Capture the cell that displays the provided text and extract its [X, Y] central coordinate. 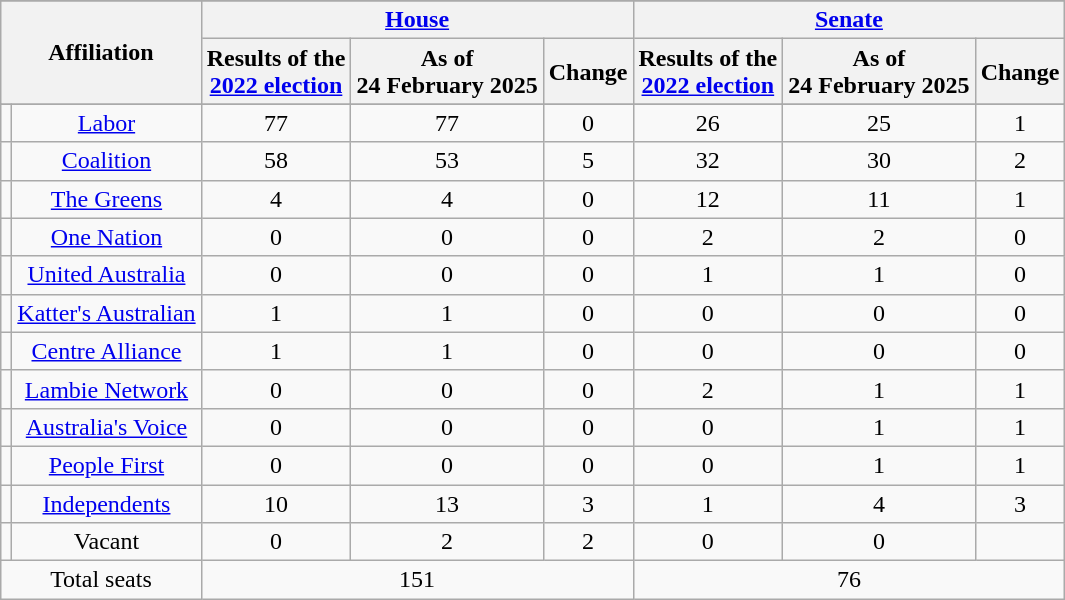
53 [447, 161]
11 [879, 199]
30 [879, 161]
House [417, 20]
People First [106, 465]
United Australia [106, 275]
12 [708, 199]
Australia's Voice [106, 427]
Independents [106, 503]
10 [276, 503]
The Greens [106, 199]
Affiliation [101, 52]
Total seats [101, 580]
26 [708, 123]
Centre Alliance [106, 351]
13 [447, 503]
One Nation [106, 237]
25 [879, 123]
Coalition [106, 161]
Vacant [106, 542]
Labor [106, 123]
76 [849, 580]
32 [708, 161]
58 [276, 161]
Lambie Network [106, 389]
5 [588, 161]
Senate [849, 20]
Katter's Australian [106, 313]
151 [417, 580]
